Search for the cell housing the specified text and yield its [x, y] center coordinate. 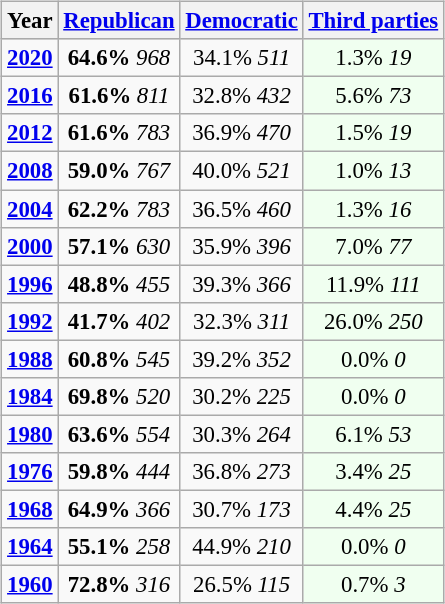
72.8% 316 [119, 584]
69.8% 520 [119, 396]
62.2% 783 [119, 209]
57.1% 630 [119, 246]
4.4% 25 [373, 509]
26.0% 250 [373, 321]
36.8% 273 [242, 472]
44.9% 210 [242, 547]
Year [30, 21]
61.6% 811 [119, 96]
41.7% 402 [119, 321]
7.0% 77 [373, 246]
64.6% 968 [119, 58]
60.8% 545 [119, 359]
Republican [119, 21]
30.2% 225 [242, 396]
1992 [30, 321]
Democratic [242, 21]
0.7% 3 [373, 584]
30.3% 264 [242, 434]
1968 [30, 509]
2020 [30, 58]
3.4% 25 [373, 472]
32.8% 432 [242, 96]
1980 [30, 434]
1976 [30, 472]
1.3% 19 [373, 58]
34.1% 511 [242, 58]
Third parties [373, 21]
2004 [30, 209]
5.6% 73 [373, 96]
48.8% 455 [119, 284]
39.2% 352 [242, 359]
64.9% 366 [119, 509]
2016 [30, 96]
2008 [30, 171]
1988 [30, 359]
1984 [30, 396]
63.6% 554 [119, 434]
39.3% 366 [242, 284]
35.9% 396 [242, 246]
59.0% 767 [119, 171]
2012 [30, 133]
61.6% 783 [119, 133]
26.5% 115 [242, 584]
2000 [30, 246]
30.7% 173 [242, 509]
1.0% 13 [373, 171]
11.9% 111 [373, 284]
1960 [30, 584]
36.9% 470 [242, 133]
36.5% 460 [242, 209]
1996 [30, 284]
1964 [30, 547]
1.5% 19 [373, 133]
59.8% 444 [119, 472]
55.1% 258 [119, 547]
32.3% 311 [242, 321]
40.0% 521 [242, 171]
6.1% 53 [373, 434]
1.3% 16 [373, 209]
